Find where the given text appears and provide that cell's center as [X, Y] coordinate. 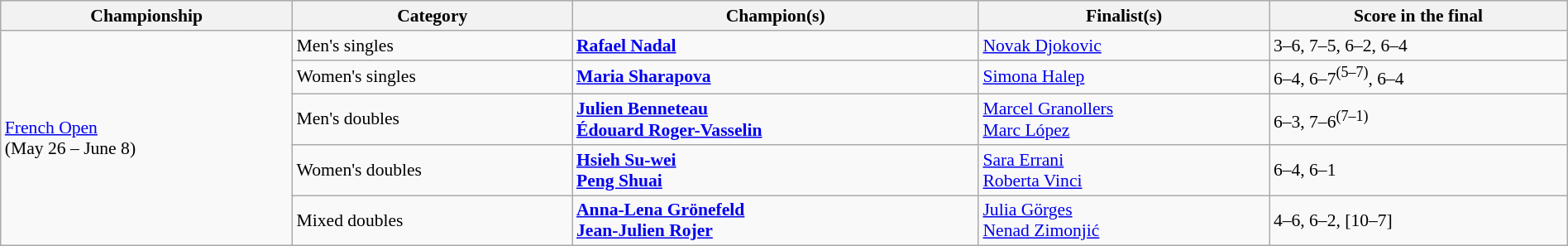
Championship [147, 16]
Marcel Granollers Marc López [1123, 119]
Women's singles [433, 76]
Novak Djokovic [1123, 46]
Men's singles [433, 46]
Score in the final [1418, 16]
Anna-Lena Grönefeld Jean-Julien Rojer [776, 220]
Simona Halep [1123, 76]
6–4, 6–1 [1418, 171]
Mixed doubles [433, 220]
Women's doubles [433, 171]
4–6, 6–2, [10–7] [1418, 220]
French Open(May 26 – June 8) [147, 138]
6–3, 7–6(7–1) [1418, 119]
3–6, 7–5, 6–2, 6–4 [1418, 46]
Hsieh Su-wei Peng Shuai [776, 171]
Julien Benneteau Édouard Roger-Vasselin [776, 119]
Julia Görges Nenad Zimonjić [1123, 220]
Men's doubles [433, 119]
Category [433, 16]
Champion(s) [776, 16]
Rafael Nadal [776, 46]
Sara Errani Roberta Vinci [1123, 171]
Maria Sharapova [776, 76]
6–4, 6–7(5–7), 6–4 [1418, 76]
Finalist(s) [1123, 16]
